Find where the given text appears and provide that cell's center as [x, y] coordinate. 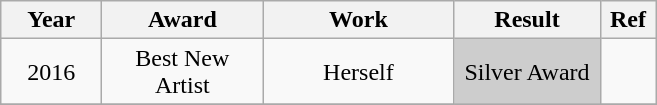
Best New Artist [182, 72]
Silver Award [527, 72]
Herself [358, 72]
2016 [52, 72]
Year [52, 20]
Ref [628, 20]
Work [358, 20]
Result [527, 20]
Award [182, 20]
